For the text-containing cell, return its midpoint in [X, Y] coordinate format. 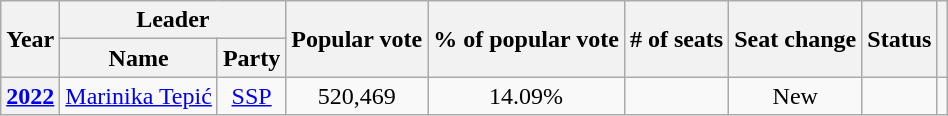
2022 [30, 96]
Leader [173, 20]
SSP [251, 96]
520,469 [357, 96]
Party [251, 58]
Popular vote [357, 39]
# of seats [676, 39]
14.09% [526, 96]
Marinika Tepić [139, 96]
Status [900, 39]
New [796, 96]
% of popular vote [526, 39]
Name [139, 58]
Seat change [796, 39]
Year [30, 39]
